Find where the given text appears and provide that cell's center as (X, Y) coordinate. 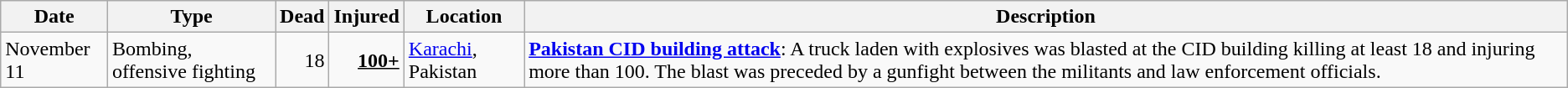
Description (1046, 17)
Date (54, 17)
Dead (302, 17)
November 11 (54, 60)
Injured (367, 17)
Bombing, offensive fighting (192, 60)
Karachi, Pakistan (464, 60)
Location (464, 17)
Type (192, 17)
18 (302, 60)
100+ (367, 60)
